From the cell containing the given text, extract its center point as [x, y] coordinate. 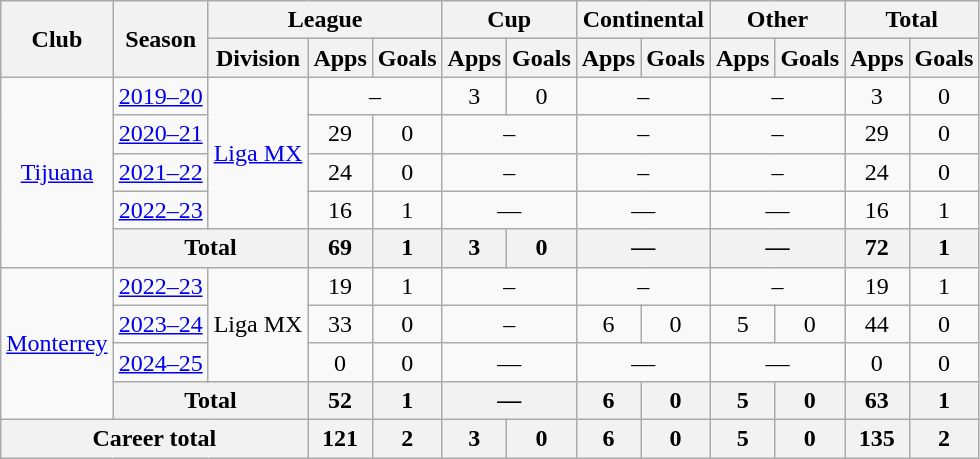
2021–22 [160, 172]
Monterrey [57, 343]
League [325, 20]
Tijuana [57, 172]
44 [877, 324]
69 [340, 248]
Club [57, 39]
52 [340, 400]
63 [877, 400]
Continental [643, 20]
Division [258, 58]
121 [340, 438]
Other [777, 20]
Season [160, 39]
2024–25 [160, 362]
33 [340, 324]
2019–20 [160, 96]
2020–21 [160, 134]
Cup [509, 20]
135 [877, 438]
2023–24 [160, 324]
72 [877, 248]
Career total [154, 438]
